Detect which cell encompasses the target text, then output its (X, Y) center coordinate. 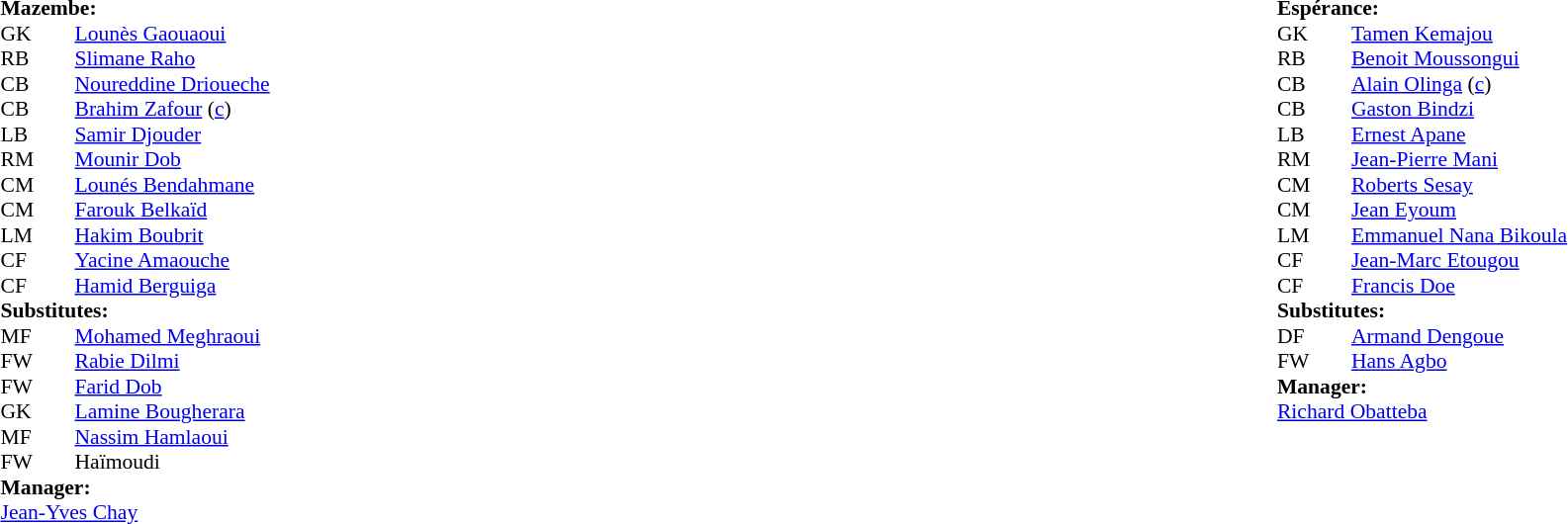
Lamine Bougherara (172, 412)
Mohamed Meghraoui (172, 336)
Haïmoudi (172, 462)
Rabie Dilmi (172, 361)
Richard Obatteba (1423, 412)
Samir Djouder (172, 134)
Jean Eyoum (1459, 211)
Nassim Hamlaoui (172, 437)
Francis Doe (1459, 286)
Mounir Dob (172, 159)
Ernest Apane (1459, 134)
Tamen Kemajou (1459, 34)
Jean-Marc Etougou (1459, 260)
Emmanuel Nana Bikoula (1459, 235)
Slimane Raho (172, 58)
Alain Olinga (c) (1459, 84)
Farid Dob (172, 387)
Lounés Bendahmane (172, 185)
Jean-Pierre Mani (1459, 159)
Hamid Berguiga (172, 286)
Yacine Amaouche (172, 260)
Hans Agbo (1459, 361)
Gaston Bindzi (1459, 110)
Noureddine Drioueche (172, 84)
Farouk Belkaïd (172, 211)
Armand Dengoue (1459, 336)
Lounès Gaouaoui (172, 34)
Benoit Moussongui (1459, 58)
Roberts Sesay (1459, 185)
Brahim Zafour (c) (172, 110)
Hakim Boubrit (172, 235)
DF (1296, 336)
